For the text-containing cell, return its midpoint in [X, Y] coordinate format. 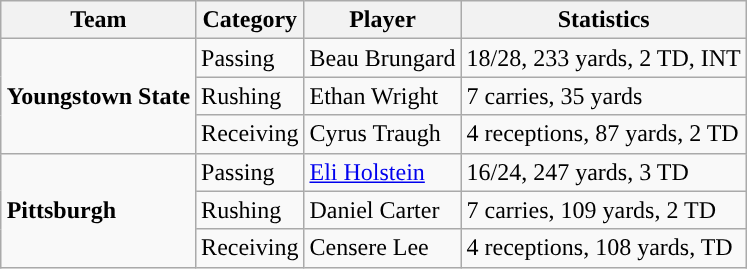
Cyrus Traugh [382, 134]
16/24, 247 yards, 3 TD [604, 172]
7 carries, 109 yards, 2 TD [604, 210]
Pittsburgh [98, 210]
Ethan Wright [382, 96]
4 receptions, 108 yards, TD [604, 248]
Daniel Carter [382, 210]
Eli Holstein [382, 172]
Beau Brungard [382, 58]
Category [250, 20]
4 receptions, 87 yards, 2 TD [604, 134]
Statistics [604, 20]
Player [382, 20]
Youngstown State [98, 96]
Team [98, 20]
7 carries, 35 yards [604, 96]
18/28, 233 yards, 2 TD, INT [604, 58]
Censere Lee [382, 248]
